Identify which cell holds the provided text, then report its [X, Y] central coordinate. 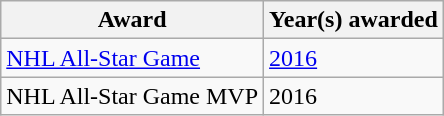
NHL All-Star Game MVP [132, 96]
NHL All-Star Game [132, 58]
Award [132, 20]
Year(s) awarded [354, 20]
